For the text-containing cell, return its midpoint in [x, y] coordinate format. 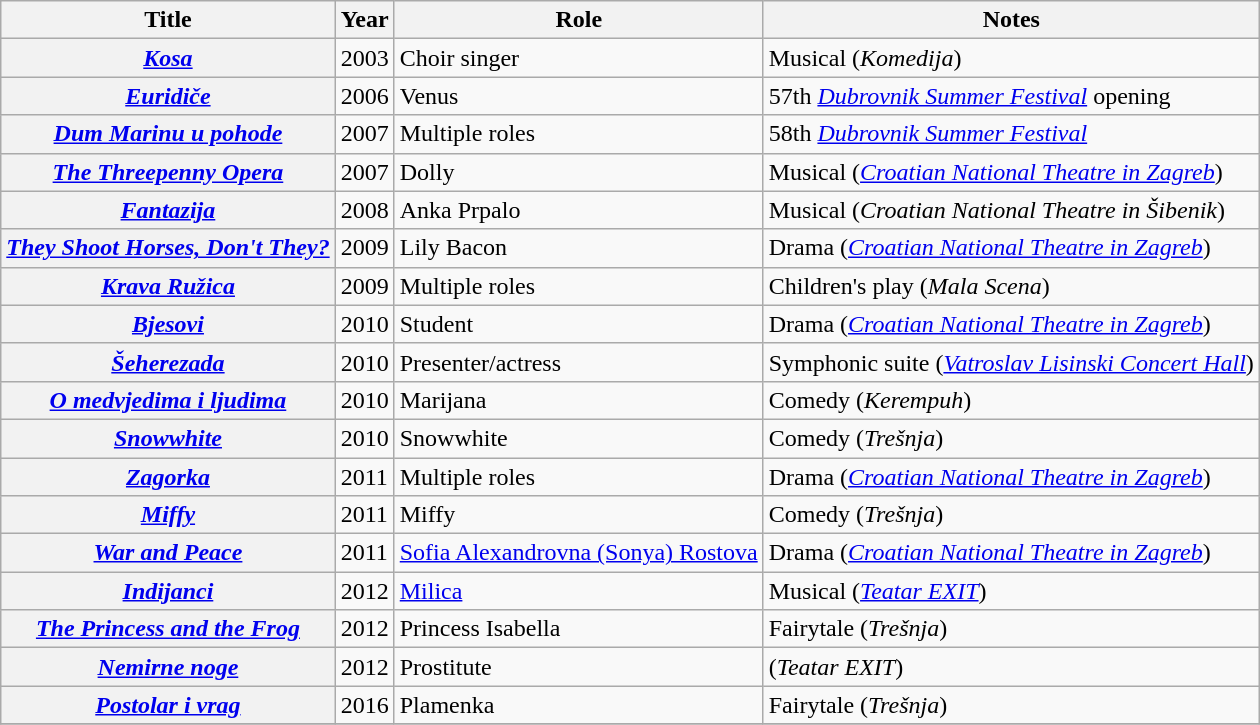
O medvjedima i ljudima [168, 400]
Princess Isabella [578, 629]
2016 [364, 705]
Venus [578, 96]
They Shoot Horses, Don't They? [168, 248]
Bjesovi [168, 324]
Presenter/actress [578, 362]
Student [578, 324]
Title [168, 20]
Choir singer [578, 58]
Musical (Teatar EXIT) [1011, 591]
The Threepenny Opera [168, 172]
Lily Bacon [578, 248]
Kosa [168, 58]
Dolly [578, 172]
Marijana [578, 400]
57th Dubrovnik Summer Festival opening [1011, 96]
Comedy (Kerempuh) [1011, 400]
Anka Prpalo [578, 210]
Zagorka [168, 477]
Milica [578, 591]
Musical (Croatian National Theatre in Šibenik) [1011, 210]
Musical (Komedija) [1011, 58]
Children's play (Mala Scena) [1011, 286]
The Princess and the Frog [168, 629]
58th Dubrovnik Summer Festival [1011, 134]
Musical (Croatian National Theatre in Zagreb) [1011, 172]
2008 [364, 210]
Sofia Alexandrovna (Sonya) Rostova [578, 553]
Šeherezada [168, 362]
Role [578, 20]
Prostitute [578, 667]
2003 [364, 58]
(Teatar EXIT) [1011, 667]
Plamenka [578, 705]
Euridiče [168, 96]
Postolar i vrag [168, 705]
Nemirne noge [168, 667]
Year [364, 20]
2006 [364, 96]
Krava Ružica [168, 286]
Dum Marinu u pohode [168, 134]
Symphonic suite (Vatroslav Lisinski Concert Hall) [1011, 362]
War and Peace [168, 553]
Notes [1011, 20]
Fantazija [168, 210]
Indijanci [168, 591]
